Identify which cell holds the provided text, then report its [X, Y] central coordinate. 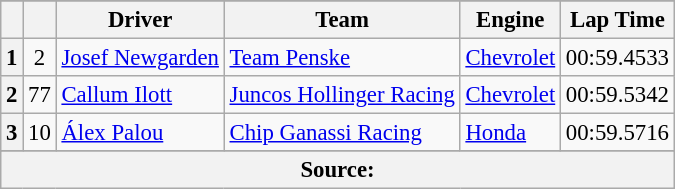
00:59.5716 [618, 133]
Engine [510, 20]
Josef Newgarden [140, 58]
1 [12, 58]
00:59.4533 [618, 58]
77 [40, 95]
Chip Ganassi Racing [342, 133]
Callum Ilott [140, 95]
Driver [140, 20]
Team [342, 20]
Álex Palou [140, 133]
Lap Time [618, 20]
00:59.5342 [618, 95]
Honda [510, 133]
10 [40, 133]
3 [12, 133]
Source: [338, 170]
Team Penske [342, 58]
Juncos Hollinger Racing [342, 95]
